Pinpoint the cell where the given text exists, returning its [x, y] midpoint coordinate. 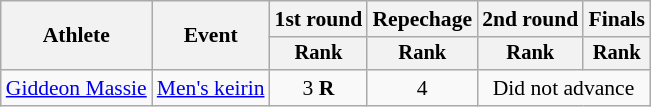
Men's keirin [211, 88]
Did not advance [564, 88]
1st round [319, 19]
4 [422, 88]
Repechage [422, 19]
Finals [616, 19]
2nd round [530, 19]
3 R [319, 88]
Athlete [76, 36]
Event [211, 36]
Giddeon Massie [76, 88]
